Extract the (X, Y) coordinate from the center of the cell holding the provided text.  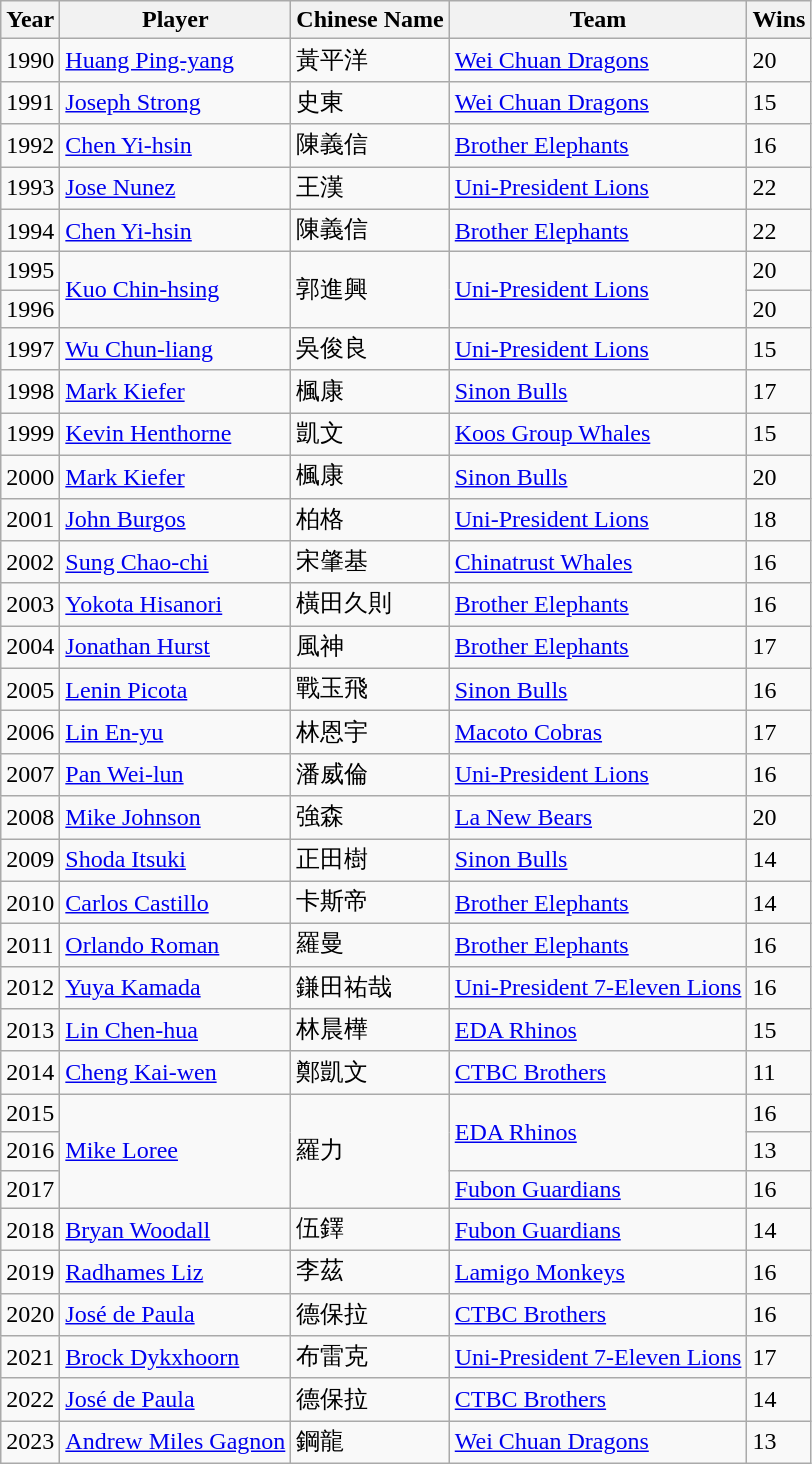
2020 (30, 1314)
卡斯帝 (370, 902)
Huang Ping-yang (176, 60)
2003 (30, 604)
Mike Loree (176, 1151)
柏格 (370, 520)
1990 (30, 60)
Lenin Picota (176, 690)
Year (30, 20)
2005 (30, 690)
John Burgos (176, 520)
Chinese Name (370, 20)
鄭凱文 (370, 1072)
1993 (30, 188)
Radhames Liz (176, 1272)
Macoto Cobras (598, 732)
羅曼 (370, 946)
2023 (30, 1442)
2012 (30, 988)
2022 (30, 1400)
Jonathan Hurst (176, 648)
Pan Wei-lun (176, 774)
11 (779, 1072)
2010 (30, 902)
1994 (30, 230)
Brock Dykxhoorn (176, 1358)
林晨樺 (370, 1030)
2016 (30, 1151)
吳俊良 (370, 350)
Yokota Hisanori (176, 604)
林恩宇 (370, 732)
正田樹 (370, 860)
Koos Group Whales (598, 434)
2004 (30, 648)
凱文 (370, 434)
鎌田祐哉 (370, 988)
1992 (30, 146)
1999 (30, 434)
Shoda Itsuki (176, 860)
伍鐸 (370, 1230)
Lin Chen-hua (176, 1030)
2002 (30, 562)
La New Bears (598, 818)
布雷克 (370, 1358)
1991 (30, 102)
強森 (370, 818)
Sung Chao-chi (176, 562)
2007 (30, 774)
王漢 (370, 188)
2014 (30, 1072)
18 (779, 520)
2001 (30, 520)
羅力 (370, 1151)
李茲 (370, 1272)
潘威倫 (370, 774)
Bryan Woodall (176, 1230)
Orlando Roman (176, 946)
Cheng Kai-wen (176, 1072)
Kuo Chin-hsing (176, 290)
Lamigo Monkeys (598, 1272)
Kevin Henthorne (176, 434)
2021 (30, 1358)
1997 (30, 350)
Andrew Miles Gagnon (176, 1442)
2009 (30, 860)
2008 (30, 818)
史東 (370, 102)
Lin En-yu (176, 732)
2017 (30, 1189)
風神 (370, 648)
Carlos Castillo (176, 902)
1998 (30, 392)
2011 (30, 946)
宋肇基 (370, 562)
Jose Nunez (176, 188)
2013 (30, 1030)
2015 (30, 1113)
2018 (30, 1230)
Mike Johnson (176, 818)
1995 (30, 271)
2006 (30, 732)
郭進興 (370, 290)
Player (176, 20)
Yuya Kamada (176, 988)
Wu Chun-liang (176, 350)
2000 (30, 476)
Wins (779, 20)
橫田久則 (370, 604)
2019 (30, 1272)
黃平洋 (370, 60)
鋼龍 (370, 1442)
1996 (30, 309)
戰玉飛 (370, 690)
Joseph Strong (176, 102)
Chinatrust Whales (598, 562)
Team (598, 20)
